Determine the (X, Y) coordinate at the center of the cell enclosing the given text.  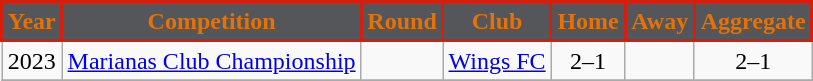
2023 (32, 60)
Round (402, 22)
Aggregate (752, 22)
Marianas Club Championship (212, 60)
Year (32, 22)
Competition (212, 22)
Away (660, 22)
Wings FC (497, 60)
Home (588, 22)
Club (497, 22)
